Return [x, y] of the center of cell containing provided text 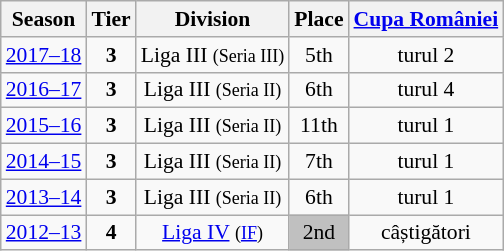
2015–16 [44, 126]
turul 4 [426, 90]
câștigători [426, 233]
2012–13 [44, 233]
11th [318, 126]
Cupa României [426, 19]
7th [318, 162]
2013–14 [44, 197]
Liga III (Seria III) [213, 55]
2016–17 [44, 90]
Liga IV (IF) [213, 233]
2017–18 [44, 55]
2nd [318, 233]
turul 2 [426, 55]
Place [318, 19]
4 [110, 233]
5th [318, 55]
2014–15 [44, 162]
Tier [110, 19]
Division [213, 19]
Season [44, 19]
